From the cell containing the given text, extract its center point as [x, y] coordinate. 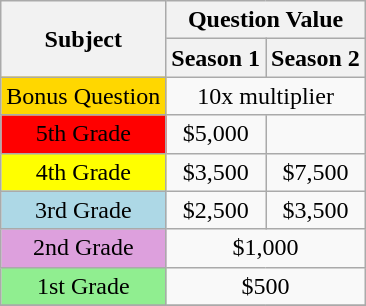
1st Grade [84, 286]
10x multiplier [266, 96]
$2,500 [216, 210]
$5,000 [216, 134]
Bonus Question [84, 96]
$500 [266, 286]
5th Grade [84, 134]
4th Grade [84, 172]
2nd Grade [84, 248]
Question Value [266, 20]
Season 2 [316, 58]
3rd Grade [84, 210]
$1,000 [266, 248]
$7,500 [316, 172]
Subject [84, 39]
Season 1 [216, 58]
